Capture the cell that displays the provided text and extract its [X, Y] central coordinate. 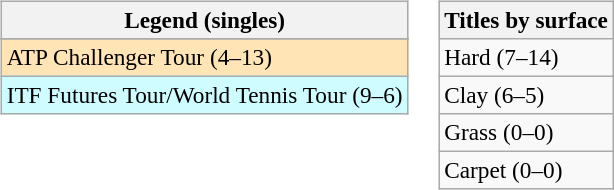
Grass (0–0) [526, 133]
Hard (7–14) [526, 57]
Carpet (0–0) [526, 171]
Legend (singles) [204, 20]
Titles by surface [526, 20]
Clay (6–5) [526, 95]
ATP Challenger Tour (4–13) [204, 57]
ITF Futures Tour/World Tennis Tour (9–6) [204, 95]
